Return the (x, y) coordinate for the center point of the cell that contains the specified text.  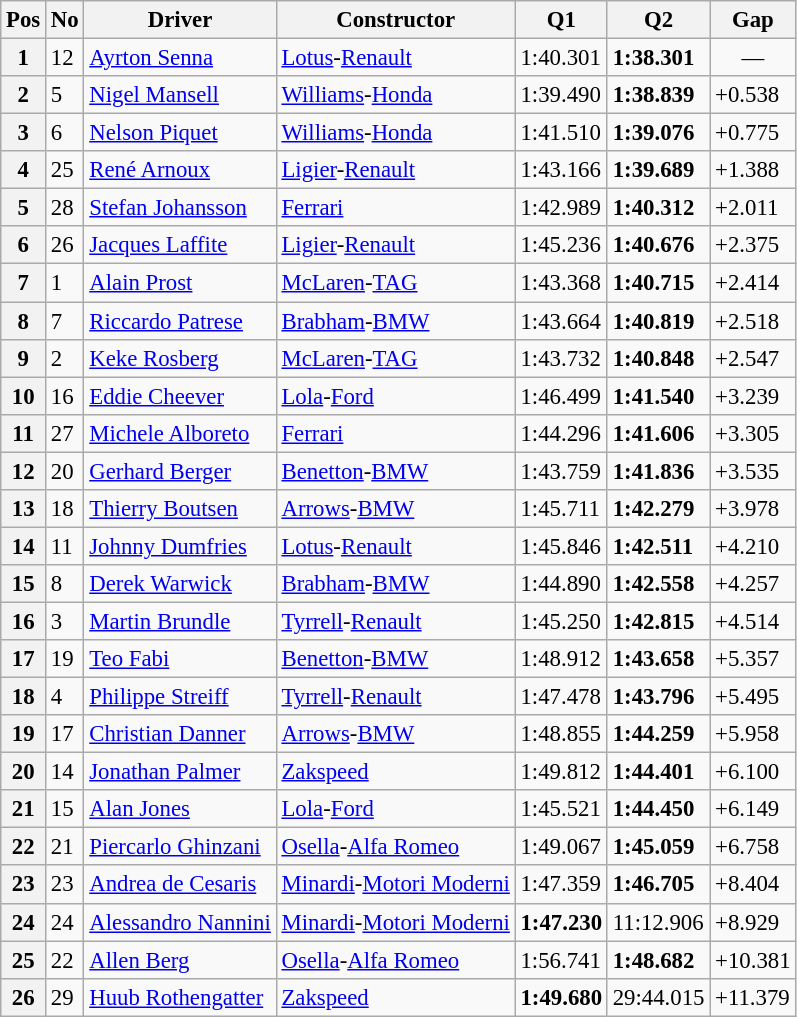
Riccardo Patrese (180, 321)
+4.514 (753, 621)
1:44.259 (658, 734)
1:49.067 (561, 847)
1:42.279 (658, 509)
+2.011 (753, 208)
+3.978 (753, 509)
Keke Rosberg (180, 358)
+4.210 (753, 546)
+8.404 (753, 885)
1:48.855 (561, 734)
Derek Warwick (180, 584)
Q2 (658, 20)
Alan Jones (180, 809)
Pos (24, 20)
28 (65, 208)
Jacques Laffite (180, 245)
+6.149 (753, 809)
+4.257 (753, 584)
1:49.680 (561, 997)
Philippe Streiff (180, 697)
1:47.478 (561, 697)
1:40.676 (658, 245)
Alain Prost (180, 283)
+2.518 (753, 321)
Christian Danner (180, 734)
+0.538 (753, 95)
Allen Berg (180, 960)
1:48.912 (561, 659)
René Arnoux (180, 170)
+6.758 (753, 847)
1:45.711 (561, 509)
+1.388 (753, 170)
+5.958 (753, 734)
+2.547 (753, 358)
+6.100 (753, 772)
Gerhard Berger (180, 471)
+5.357 (753, 659)
+3.535 (753, 471)
Alessandro Nannini (180, 922)
1:46.499 (561, 396)
Jonathan Palmer (180, 772)
+5.495 (753, 697)
1:43.759 (561, 471)
29:44.015 (658, 997)
1:39.689 (658, 170)
+10.381 (753, 960)
11:12.906 (658, 922)
1:41.510 (561, 133)
+2.375 (753, 245)
1:48.682 (658, 960)
+0.775 (753, 133)
Andrea de Cesaris (180, 885)
1:40.301 (561, 58)
1:42.558 (658, 584)
1:43.796 (658, 697)
Eddie Cheever (180, 396)
1:42.815 (658, 621)
1:40.848 (658, 358)
1:49.812 (561, 772)
1:47.230 (561, 922)
+8.929 (753, 922)
13 (24, 509)
1:41.540 (658, 396)
1:43.664 (561, 321)
+3.305 (753, 433)
1:40.715 (658, 283)
Thierry Boutsen (180, 509)
Johnny Dumfries (180, 546)
Constructor (396, 20)
9 (24, 358)
Michele Alboreto (180, 433)
1:38.839 (658, 95)
1:44.401 (658, 772)
1:42.511 (658, 546)
1:44.296 (561, 433)
Q1 (561, 20)
Piercarlo Ghinzani (180, 847)
1:45.236 (561, 245)
1:46.705 (658, 885)
Huub Rothengatter (180, 997)
1:43.658 (658, 659)
10 (24, 396)
No (65, 20)
1:44.890 (561, 584)
Martin Brundle (180, 621)
+2.414 (753, 283)
1:40.312 (658, 208)
1:45.846 (561, 546)
1:43.732 (561, 358)
Stefan Johansson (180, 208)
+3.239 (753, 396)
1:39.076 (658, 133)
1:56.741 (561, 960)
1:45.059 (658, 847)
Gap (753, 20)
Teo Fabi (180, 659)
— (753, 58)
Nelson Piquet (180, 133)
1:45.250 (561, 621)
1:40.819 (658, 321)
1:38.301 (658, 58)
1:47.359 (561, 885)
29 (65, 997)
1:45.521 (561, 809)
1:39.490 (561, 95)
1:41.836 (658, 471)
1:43.166 (561, 170)
27 (65, 433)
1:42.989 (561, 208)
Driver (180, 20)
+11.379 (753, 997)
Ayrton Senna (180, 58)
1:44.450 (658, 809)
1:41.606 (658, 433)
1:43.368 (561, 283)
Nigel Mansell (180, 95)
